Pinpoint the cell where the given text exists, returning its [x, y] midpoint coordinate. 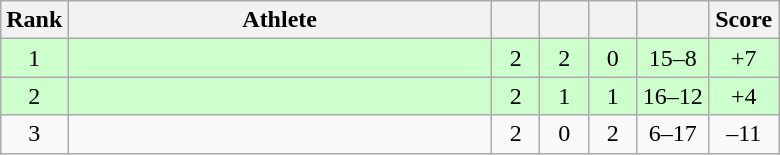
Score [744, 20]
–11 [744, 134]
15–8 [672, 58]
Rank [34, 20]
16–12 [672, 96]
Athlete [280, 20]
+4 [744, 96]
+7 [744, 58]
6–17 [672, 134]
3 [34, 134]
